Identify which cell holds the provided text, then report its [x, y] central coordinate. 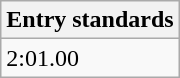
Entry standards [90, 20]
2:01.00 [90, 58]
